Pinpoint the cell where the given text exists, returning its [x, y] midpoint coordinate. 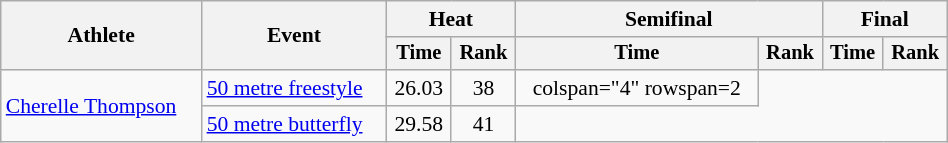
Semifinal [668, 19]
Athlete [102, 36]
29.58 [418, 124]
Event [294, 36]
Cherelle Thompson [102, 106]
Final [884, 19]
50 metre butterfly [294, 124]
colspan="4" rowspan=2 [636, 88]
Heat [450, 19]
26.03 [418, 88]
50 metre freestyle [294, 88]
38 [483, 88]
41 [483, 124]
